Detect which cell encompasses the target text, then output its (X, Y) center coordinate. 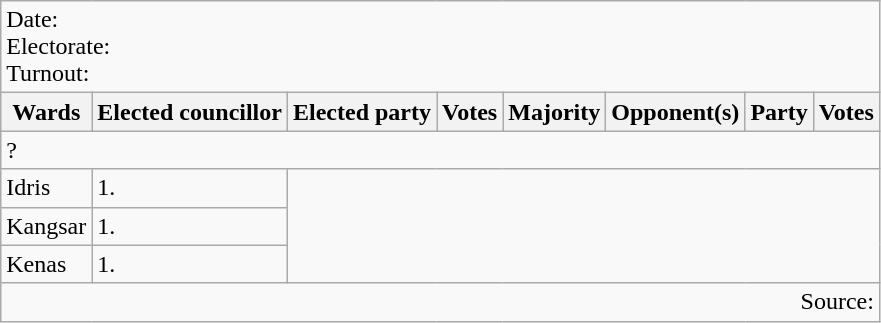
Majority (554, 112)
Party (779, 112)
Kangsar (46, 226)
Kenas (46, 264)
? (440, 150)
Source: (440, 302)
Date: Electorate: Turnout: (440, 47)
Elected party (362, 112)
Elected councillor (190, 112)
Wards (46, 112)
Opponent(s) (676, 112)
Idris (46, 188)
